Locate the cell with the specified text and output its [x, y] center coordinate. 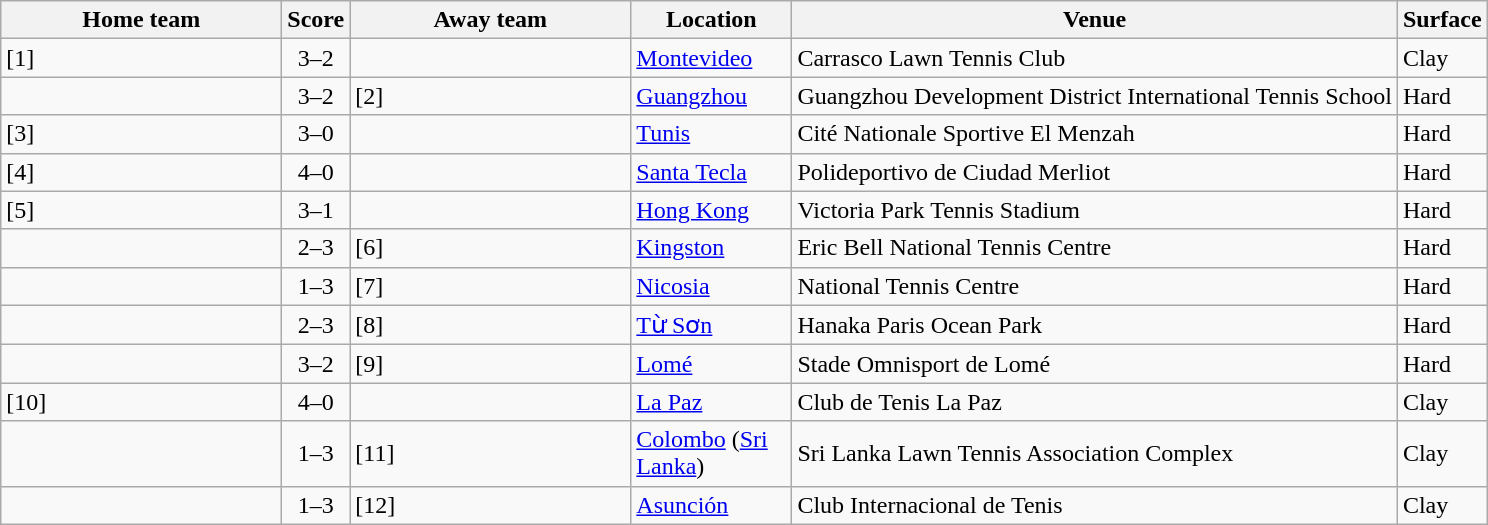
Từ Sơn [712, 325]
Location [712, 20]
[8] [490, 325]
Carrasco Lawn Tennis Club [1094, 58]
Away team [490, 20]
Surface [1442, 20]
[12] [490, 505]
Cité Nationale Sportive El Menzah [1094, 134]
Kingston [712, 248]
Hanaka Paris Ocean Park [1094, 325]
Venue [1094, 20]
[11] [490, 454]
Home team [142, 20]
Colombo (Sri Lanka) [712, 454]
Lomé [712, 364]
[2] [490, 96]
National Tennis Centre [1094, 286]
3–0 [316, 134]
Guangzhou Development District International Tennis School [1094, 96]
Santa Tecla [712, 172]
[6] [490, 248]
Hong Kong [712, 210]
[3] [142, 134]
Stade Omnisport de Lomé [1094, 364]
Club Internacional de Tenis [1094, 505]
[1] [142, 58]
Montevideo [712, 58]
La Paz [712, 402]
Score [316, 20]
Club de Tenis La Paz [1094, 402]
Eric Bell National Tennis Centre [1094, 248]
Asunción [712, 505]
[5] [142, 210]
Guangzhou [712, 96]
[9] [490, 364]
[7] [490, 286]
Tunis [712, 134]
[10] [142, 402]
3–1 [316, 210]
Nicosia [712, 286]
[4] [142, 172]
Victoria Park Tennis Stadium [1094, 210]
Polideportivo de Ciudad Merliot [1094, 172]
Sri Lanka Lawn Tennis Association Complex [1094, 454]
